Determine the (x, y) coordinate at the center of the cell enclosing the given text.  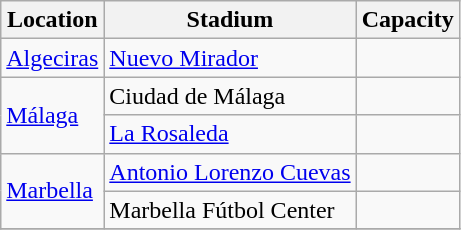
Ciudad de Málaga (230, 96)
Antonio Lorenzo Cuevas (230, 172)
Marbella (52, 191)
Capacity (408, 20)
La Rosaleda (230, 134)
Málaga (52, 115)
Location (52, 20)
Marbella Fútbol Center (230, 210)
Algeciras (52, 58)
Stadium (230, 20)
Nuevo Mirador (230, 58)
